Scan for the cell matching the given text and deliver its (X, Y) coordinate at center. 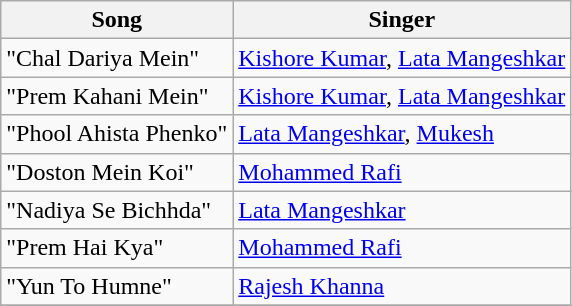
"Nadiya Se Bichhda" (117, 210)
Singer (402, 20)
"Yun To Humne" (117, 286)
"Chal Dariya Mein" (117, 58)
Lata Mangeshkar, Mukesh (402, 134)
"Phool Ahista Phenko" (117, 134)
Song (117, 20)
"Prem Kahani Mein" (117, 96)
"Doston Mein Koi" (117, 172)
Rajesh Khanna (402, 286)
Lata Mangeshkar (402, 210)
"Prem Hai Kya" (117, 248)
